Pinpoint the cell where the given text exists, returning its (X, Y) midpoint coordinate. 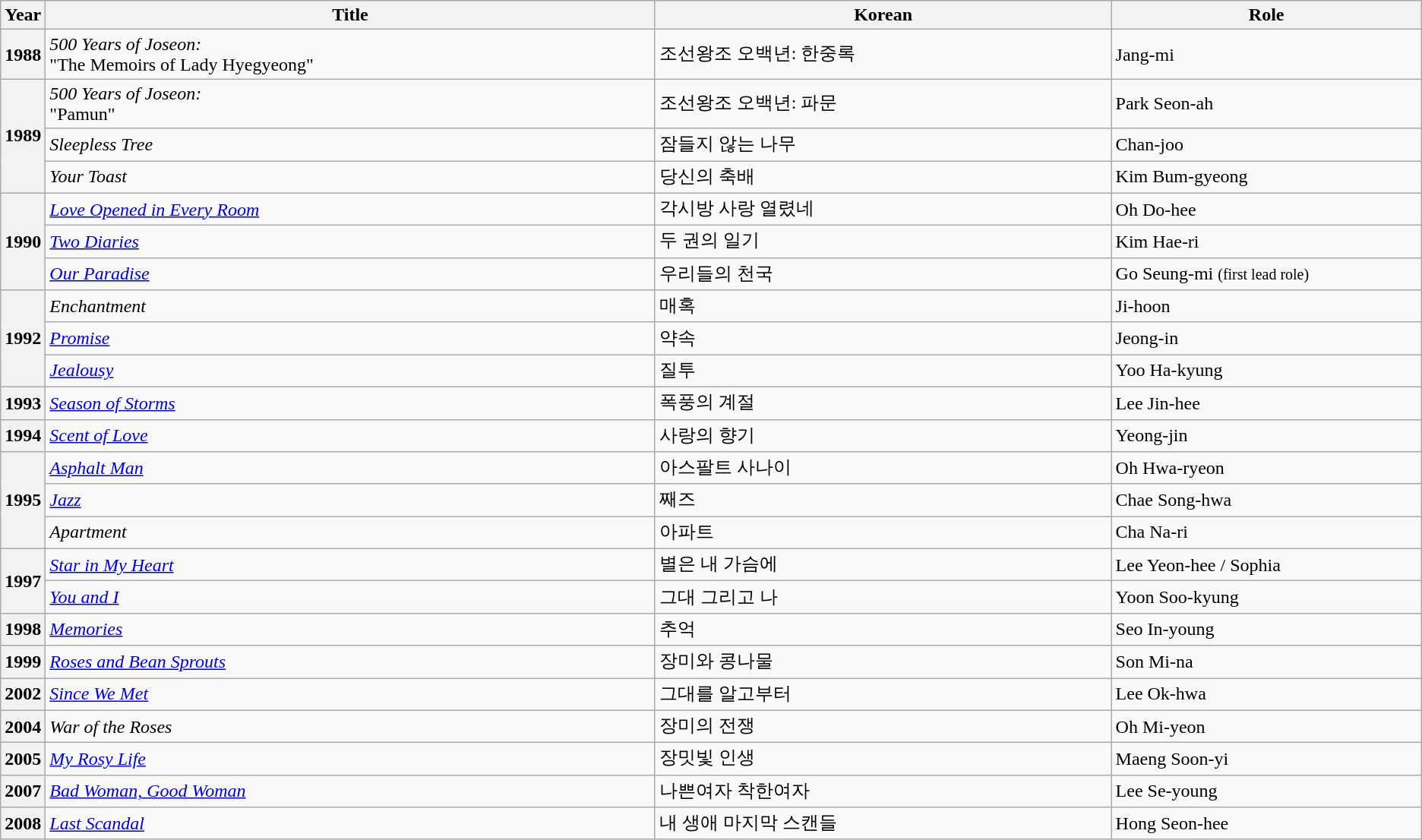
Since We Met (350, 694)
1988 (23, 55)
약속 (883, 339)
Your Toast (350, 178)
당신의 축배 (883, 178)
Yeong-jin (1266, 436)
Kim Bum-gyeong (1266, 178)
Bad Woman, Good Woman (350, 791)
500 Years of Joseon:"Pamun" (350, 103)
폭풍의 계절 (883, 403)
Lee Yeon-hee / Sophia (1266, 565)
Love Opened in Every Room (350, 210)
장밋빛 인생 (883, 759)
Yoo Ha-kyung (1266, 371)
Jang-mi (1266, 55)
두 권의 일기 (883, 242)
아스팔트 사나이 (883, 468)
조선왕조 오백년: 한중록 (883, 55)
Oh Hwa-ryeon (1266, 468)
Memories (350, 629)
Hong Seon-hee (1266, 823)
Two Diaries (350, 242)
각시방 사랑 열렸네 (883, 210)
질투 (883, 371)
Park Seon-ah (1266, 103)
Kim Hae-ri (1266, 242)
Role (1266, 15)
Go Seung-mi (first lead role) (1266, 273)
Last Scandal (350, 823)
Lee Se-young (1266, 791)
1990 (23, 242)
Promise (350, 339)
Oh Do-hee (1266, 210)
War of the Roses (350, 726)
Jeong-in (1266, 339)
Apartment (350, 533)
Title (350, 15)
별은 내 가슴에 (883, 565)
Chae Song-hwa (1266, 500)
그대 그리고 나 (883, 597)
Sleepless Tree (350, 144)
나쁜여자 착한여자 (883, 791)
2002 (23, 694)
우리들의 천국 (883, 273)
Scent of Love (350, 436)
Lee Jin-hee (1266, 403)
Korean (883, 15)
1993 (23, 403)
추억 (883, 629)
장미의 전쟁 (883, 726)
Star in My Heart (350, 565)
You and I (350, 597)
Son Mi-na (1266, 662)
Roses and Bean Sprouts (350, 662)
Cha Na-ri (1266, 533)
1995 (23, 501)
Seo In-young (1266, 629)
째즈 (883, 500)
Maeng Soon-yi (1266, 759)
Year (23, 15)
Enchantment (350, 307)
Asphalt Man (350, 468)
2008 (23, 823)
조선왕조 오백년: 파문 (883, 103)
Chan-joo (1266, 144)
Season of Storms (350, 403)
Jealousy (350, 371)
Jazz (350, 500)
아파트 (883, 533)
Lee Ok-hwa (1266, 694)
장미와 콩나물 (883, 662)
Oh Mi-yeon (1266, 726)
Ji-hoon (1266, 307)
매혹 (883, 307)
2005 (23, 759)
1997 (23, 580)
2004 (23, 726)
잠들지 않는 나무 (883, 144)
내 생애 마지막 스캔들 (883, 823)
Yoon Soo-kyung (1266, 597)
My Rosy Life (350, 759)
그대를 알고부터 (883, 694)
1989 (23, 136)
1992 (23, 339)
2007 (23, 791)
1999 (23, 662)
1994 (23, 436)
사랑의 향기 (883, 436)
500 Years of Joseon:"The Memoirs of Lady Hyegyeong" (350, 55)
Our Paradise (350, 273)
1998 (23, 629)
